Provide the (X, Y) coordinate of the cell's center where the given text is located.  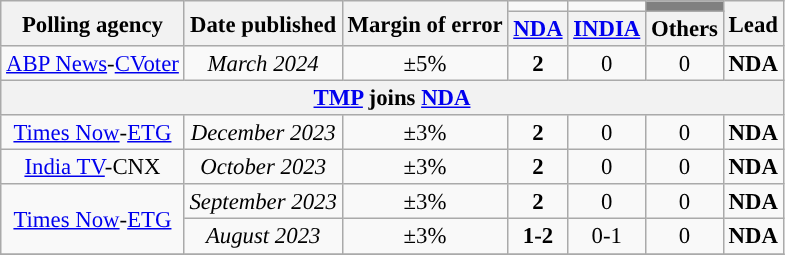
August 2023 (263, 236)
September 2023 (263, 202)
Date published (263, 24)
March 2024 (263, 64)
TMP joins NDA (392, 98)
1-2 (538, 236)
Polling agency (92, 24)
Lead (753, 24)
October 2023 (263, 168)
December 2023 (263, 132)
Margin of error (425, 24)
0-1 (607, 236)
INDIA (607, 30)
ABP News-CVoter (92, 64)
Others (685, 30)
India TV-CNX (92, 168)
±5% (425, 64)
